Search for the cell housing the specified text and yield its [X, Y] center coordinate. 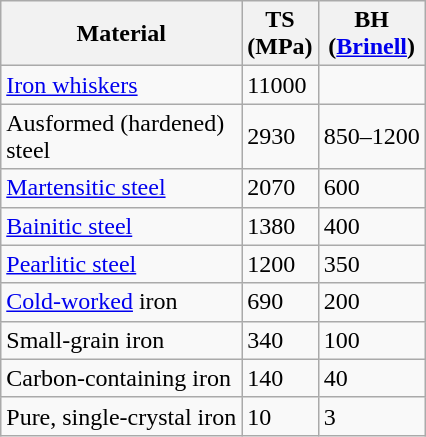
11000 [280, 85]
400 [372, 226]
10 [280, 416]
2930 [280, 136]
3 [372, 416]
200 [372, 302]
350 [372, 264]
Small-grain iron [122, 340]
1200 [280, 264]
Martensitic steel [122, 188]
BH (Brinell) [372, 34]
850–1200 [372, 136]
140 [280, 378]
Pure, single-crystal iron [122, 416]
Pearlitic steel [122, 264]
Bainitic steel [122, 226]
100 [372, 340]
40 [372, 378]
690 [280, 302]
2070 [280, 188]
1380 [280, 226]
600 [372, 188]
Cold-worked iron [122, 302]
Iron whiskers [122, 85]
Material [122, 34]
340 [280, 340]
Ausformed (hardened) steel [122, 136]
Carbon-containing iron [122, 378]
TS (MPa) [280, 34]
